From the cell containing the given text, extract its center point as [X, Y] coordinate. 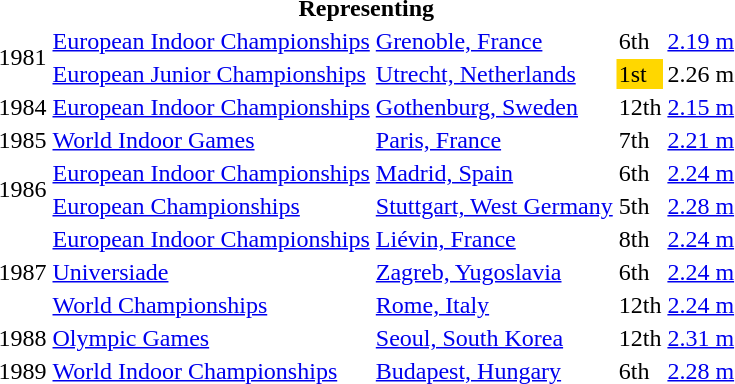
World Championships [211, 305]
Madrid, Spain [494, 173]
5th [640, 206]
European Junior Championships [211, 74]
Gothenburg, Sweden [494, 107]
7th [640, 140]
Seoul, South Korea [494, 338]
Universiade [211, 272]
Grenoble, France [494, 41]
Paris, France [494, 140]
Olympic Games [211, 338]
European Championships [211, 206]
1st [640, 74]
World Indoor Games [211, 140]
8th [640, 239]
Utrecht, Netherlands [494, 74]
Stuttgart, West Germany [494, 206]
Liévin, France [494, 239]
Rome, Italy [494, 305]
Zagreb, Yugoslavia [494, 272]
